Locate the cell with the specified text and output its [X, Y] center coordinate. 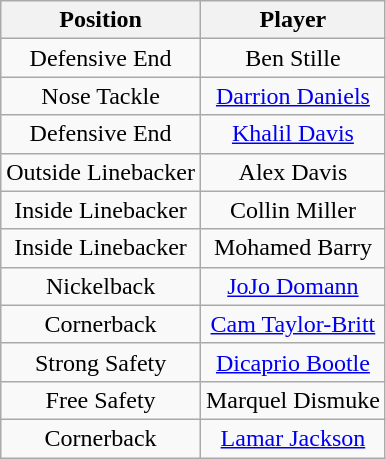
Darrion Daniels [292, 96]
Nickelback [101, 286]
Free Safety [101, 400]
Nose Tackle [101, 96]
Lamar Jackson [292, 438]
Alex Davis [292, 172]
Player [292, 20]
Cam Taylor-Britt [292, 324]
Ben Stille [292, 58]
Marquel Dismuke [292, 400]
JoJo Domann [292, 286]
Strong Safety [101, 362]
Position [101, 20]
Dicaprio Bootle [292, 362]
Mohamed Barry [292, 248]
Khalil Davis [292, 134]
Outside Linebacker [101, 172]
Collin Miller [292, 210]
